Pinpoint the cell where the given text exists, returning its [X, Y] midpoint coordinate. 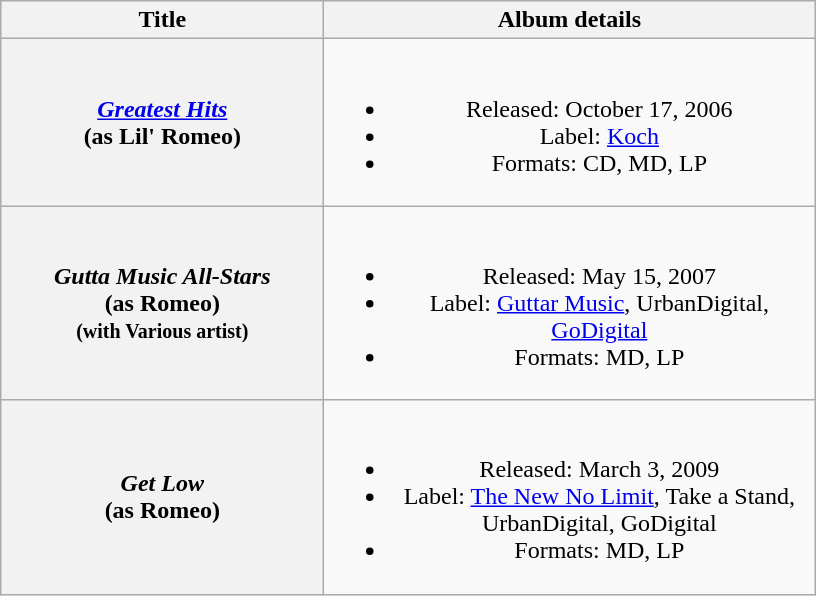
Title [162, 20]
Released: May 15, 2007Label: Guttar Music, UrbanDigital, GoDigitalFormats: MD, LP [570, 303]
Album details [570, 20]
Get Low(as Romeo) [162, 497]
Gutta Music All-Stars(as Romeo)(with Various artist) [162, 303]
Released: March 3, 2009Label: The New No Limit, Take a Stand, UrbanDigital, GoDigitalFormats: MD, LP [570, 497]
Greatest Hits(as Lil' Romeo) [162, 122]
Released: October 17, 2006Label: KochFormats: CD, MD, LP [570, 122]
